Identify which cell holds the provided text, then report its (x, y) central coordinate. 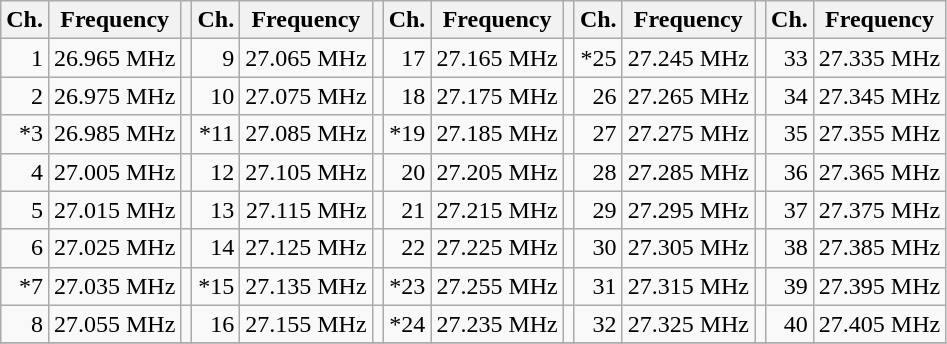
4 (25, 172)
27.115 MHz (306, 210)
27.375 MHz (879, 210)
27 (598, 134)
27.385 MHz (879, 248)
32 (598, 324)
27.055 MHz (114, 324)
27.245 MHz (688, 58)
16 (216, 324)
13 (216, 210)
27.365 MHz (879, 172)
27.135 MHz (306, 286)
27.085 MHz (306, 134)
27.345 MHz (879, 96)
35 (790, 134)
27.325 MHz (688, 324)
20 (407, 172)
*19 (407, 134)
27.185 MHz (497, 134)
26.965 MHz (114, 58)
33 (790, 58)
5 (25, 210)
28 (598, 172)
10 (216, 96)
17 (407, 58)
*11 (216, 134)
*7 (25, 286)
34 (790, 96)
*25 (598, 58)
27.305 MHz (688, 248)
27.125 MHz (306, 248)
38 (790, 248)
27.395 MHz (879, 286)
*24 (407, 324)
8 (25, 324)
26 (598, 96)
27.215 MHz (497, 210)
31 (598, 286)
30 (598, 248)
27.035 MHz (114, 286)
27.005 MHz (114, 172)
29 (598, 210)
18 (407, 96)
40 (790, 324)
27.155 MHz (306, 324)
21 (407, 210)
27.165 MHz (497, 58)
27.255 MHz (497, 286)
27.175 MHz (497, 96)
27.275 MHz (688, 134)
27.265 MHz (688, 96)
37 (790, 210)
27.235 MHz (497, 324)
27.405 MHz (879, 324)
12 (216, 172)
27.315 MHz (688, 286)
22 (407, 248)
27.075 MHz (306, 96)
27.355 MHz (879, 134)
*23 (407, 286)
27.015 MHz (114, 210)
2 (25, 96)
26.985 MHz (114, 134)
26.975 MHz (114, 96)
6 (25, 248)
9 (216, 58)
27.295 MHz (688, 210)
27.205 MHz (497, 172)
27.335 MHz (879, 58)
27.025 MHz (114, 248)
36 (790, 172)
1 (25, 58)
27.105 MHz (306, 172)
27.065 MHz (306, 58)
27.225 MHz (497, 248)
*3 (25, 134)
*15 (216, 286)
39 (790, 286)
14 (216, 248)
27.285 MHz (688, 172)
